Provide the (X, Y) coordinate of the cell's center where the given text is located.  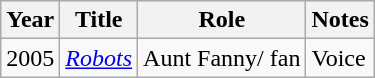
2005 (30, 58)
Title (99, 20)
Role (222, 20)
Year (30, 20)
Aunt Fanny/ fan (222, 58)
Robots (99, 58)
Voice (340, 58)
Notes (340, 20)
